Find where the given text appears and provide that cell's center as (x, y) coordinate. 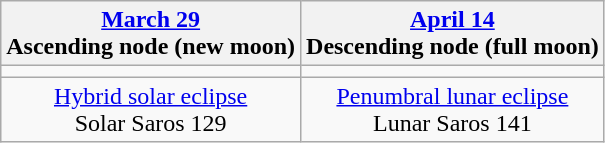
Penumbral lunar eclipseLunar Saros 141 (453, 110)
Hybrid solar eclipseSolar Saros 129 (151, 110)
March 29Ascending node (new moon) (151, 34)
April 14Descending node (full moon) (453, 34)
